Extract the [X, Y] coordinate from the center of the cell holding the provided text.  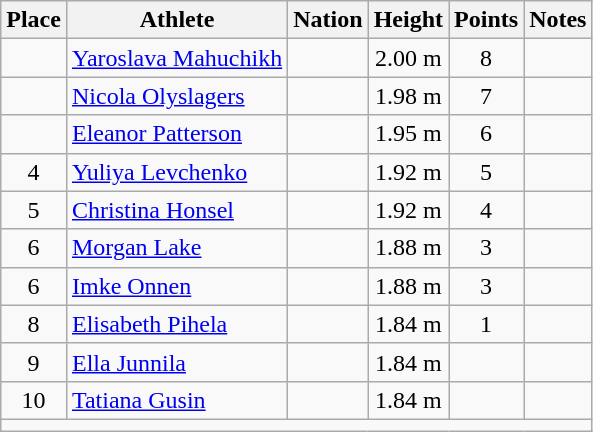
Christina Honsel [176, 210]
Nation [328, 20]
Tatiana Gusin [176, 400]
Points [486, 20]
10 [34, 400]
Place [34, 20]
Eleanor Patterson [176, 134]
7 [486, 96]
9 [34, 362]
1.98 m [408, 96]
Height [408, 20]
1 [486, 324]
Nicola Olyslagers [176, 96]
Notes [558, 20]
Yuliya Levchenko [176, 172]
Elisabeth Pihela [176, 324]
Ella Junnila [176, 362]
Morgan Lake [176, 248]
Yaroslava Mahuchikh [176, 58]
1.95 m [408, 134]
2.00 m [408, 58]
Imke Onnen [176, 286]
Athlete [176, 20]
